From the cell containing the given text, extract its center point as (X, Y) coordinate. 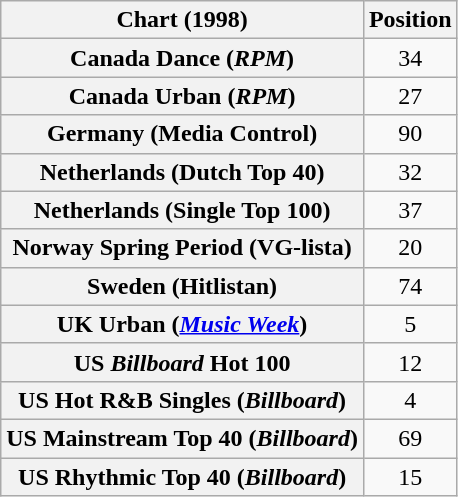
US Hot R&B Singles (Billboard) (182, 400)
US Mainstream Top 40 (Billboard) (182, 438)
90 (410, 134)
Netherlands (Single Top 100) (182, 210)
US Billboard Hot 100 (182, 362)
Netherlands (Dutch Top 40) (182, 172)
UK Urban (Music Week) (182, 324)
Canada Dance (RPM) (182, 58)
US Rhythmic Top 40 (Billboard) (182, 477)
Sweden (Hitlistan) (182, 286)
5 (410, 324)
69 (410, 438)
20 (410, 248)
Norway Spring Period (VG-lista) (182, 248)
15 (410, 477)
27 (410, 96)
12 (410, 362)
Germany (Media Control) (182, 134)
4 (410, 400)
34 (410, 58)
74 (410, 286)
Chart (1998) (182, 20)
32 (410, 172)
37 (410, 210)
Position (410, 20)
Canada Urban (RPM) (182, 96)
